Detect which cell encompasses the target text, then output its [x, y] center coordinate. 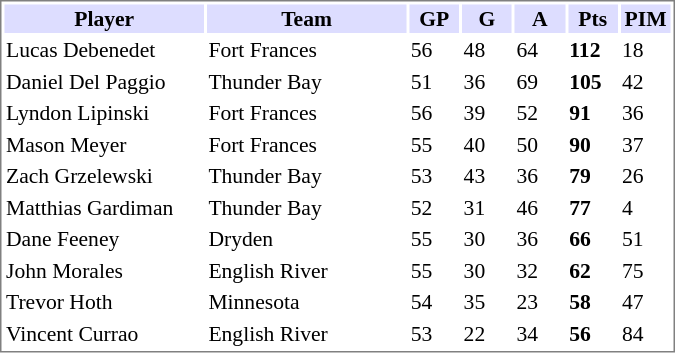
Dane Feeney [104, 239]
18 [646, 50]
66 [593, 239]
Mason Meyer [104, 144]
Lucas Debenedet [104, 50]
50 [540, 144]
Zach Grzelewski [104, 176]
69 [540, 82]
A [540, 18]
39 [487, 113]
Pts [593, 18]
Lyndon Lipinski [104, 113]
58 [593, 302]
105 [593, 82]
43 [487, 176]
42 [646, 82]
Daniel Del Paggio [104, 82]
35 [487, 302]
79 [593, 176]
48 [487, 50]
G [487, 18]
Trevor Hoth [104, 302]
54 [434, 302]
GP [434, 18]
4 [646, 208]
Minnesota [306, 302]
Matthias Gardiman [104, 208]
75 [646, 270]
Dryden [306, 239]
34 [540, 334]
46 [540, 208]
Vincent Currao [104, 334]
32 [540, 270]
22 [487, 334]
23 [540, 302]
47 [646, 302]
77 [593, 208]
84 [646, 334]
112 [593, 50]
John Morales [104, 270]
64 [540, 50]
91 [593, 113]
PIM [646, 18]
26 [646, 176]
31 [487, 208]
37 [646, 144]
Player [104, 18]
90 [593, 144]
40 [487, 144]
62 [593, 270]
Team [306, 18]
